Extract the [x, y] coordinate from the center of the cell holding the provided text.  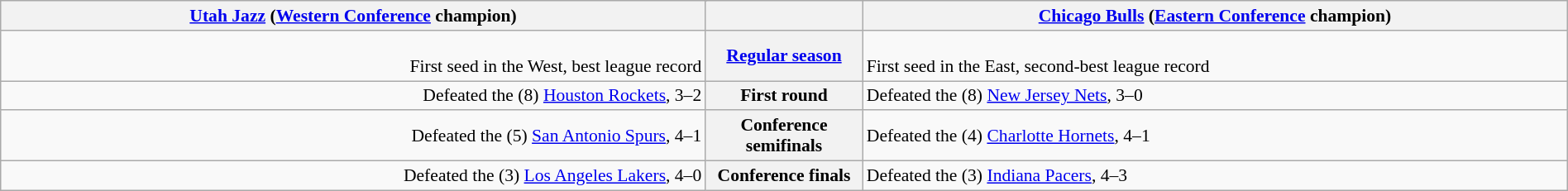
Defeated the (5) San Antonio Spurs, 4–1 [354, 136]
Defeated the (3) Indiana Pacers, 4–3 [1216, 176]
Defeated the (3) Los Angeles Lakers, 4–0 [354, 176]
First round [784, 96]
Defeated the (8) Houston Rockets, 3–2 [354, 96]
Utah Jazz (Western Conference champion) [354, 16]
Defeated the (4) Charlotte Hornets, 4–1 [1216, 136]
Regular season [784, 56]
First seed in the East, second-best league record [1216, 56]
Chicago Bulls (Eastern Conference champion) [1216, 16]
Conference semifinals [784, 136]
Defeated the (8) New Jersey Nets, 3–0 [1216, 96]
First seed in the West, best league record [354, 56]
Conference finals [784, 176]
